Find where the given text appears and provide that cell's center as (x, y) coordinate. 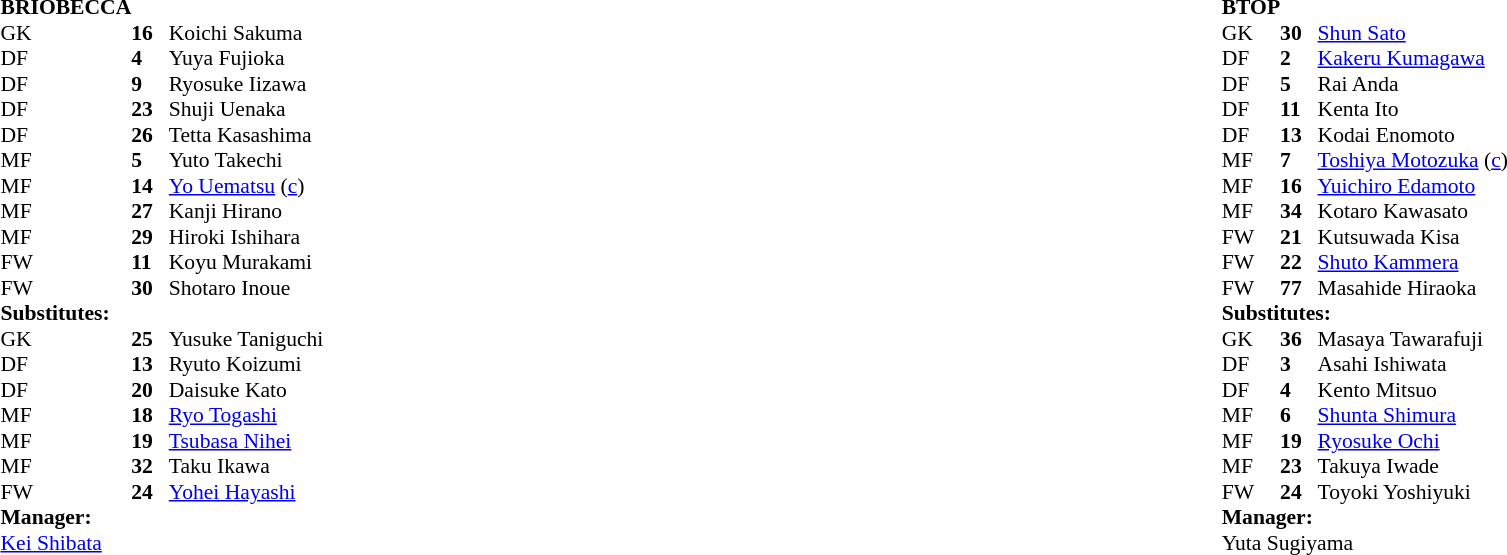
18 (150, 415)
Yohei Hayashi (246, 492)
Yusuke Taniguchi (246, 339)
34 (1299, 211)
Hiroki Ishihara (246, 237)
29 (150, 237)
7 (1299, 161)
Ryuto Koizumi (246, 365)
Substitutes: (162, 313)
3 (1299, 365)
Daisuke Kato (246, 390)
Koichi Sakuma (246, 33)
Tsubasa Nihei (246, 441)
22 (1299, 263)
21 (1299, 237)
36 (1299, 339)
77 (1299, 288)
Yuto Takechi (246, 161)
Taku Ikawa (246, 467)
Koyu Murakami (246, 263)
32 (150, 467)
14 (150, 186)
Ryo Togashi (246, 415)
Yuya Fujioka (246, 59)
25 (150, 339)
Shotaro Inoue (246, 288)
2 (1299, 59)
Kanji Hirano (246, 211)
Shuji Uenaka (246, 109)
Tetta Kasashima (246, 135)
26 (150, 135)
20 (150, 390)
Manager: (162, 517)
27 (150, 211)
Ryosuke Iizawa (246, 84)
Yo Uematsu (c) (246, 186)
6 (1299, 415)
9 (150, 84)
